Search for the cell housing the specified text and yield its (X, Y) center coordinate. 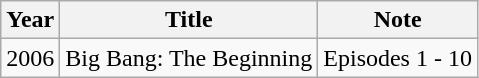
Big Bang: The Beginning (189, 58)
Title (189, 20)
Episodes 1 - 10 (398, 58)
Note (398, 20)
Year (30, 20)
2006 (30, 58)
